Locate the cell with the specified text and output its [x, y] center coordinate. 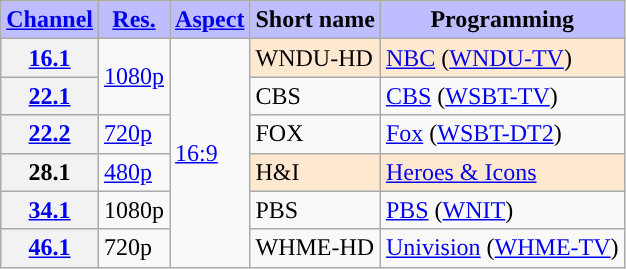
Res. [134, 20]
34.1 [50, 210]
FOX [315, 134]
Aspect [210, 20]
28.1 [50, 172]
16.1 [50, 58]
16:9 [210, 153]
480p [134, 172]
CBS [315, 96]
WNDU-HD [315, 58]
Fox (WSBT-DT2) [502, 134]
CBS (WSBT-TV) [502, 96]
PBS [315, 210]
Short name [315, 20]
NBC (WNDU-TV) [502, 58]
H&I [315, 172]
Heroes & Icons [502, 172]
22.2 [50, 134]
46.1 [50, 248]
Channel [50, 20]
WHME-HD [315, 248]
Programming [502, 20]
22.1 [50, 96]
PBS (WNIT) [502, 210]
Univision (WHME-TV) [502, 248]
